Locate the cell with the specified text and output its [x, y] center coordinate. 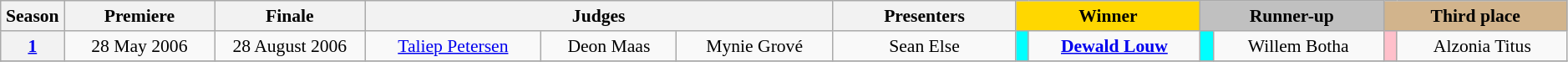
28 May 2006 [140, 46]
1 [33, 46]
Willem Botha [1298, 46]
Winner [1108, 16]
Judges [599, 16]
Premiere [140, 16]
Alzonia Titus [1482, 46]
Sean Else [925, 46]
Deon Maas [609, 46]
Runner-up [1291, 16]
Third place [1475, 16]
Taliep Petersen [453, 46]
Season [33, 16]
28 August 2006 [290, 46]
Finale [290, 16]
Presenters [925, 16]
Dewald Louw [1114, 46]
Mynie Grové [755, 46]
